Capture the cell that displays the provided text and extract its (x, y) central coordinate. 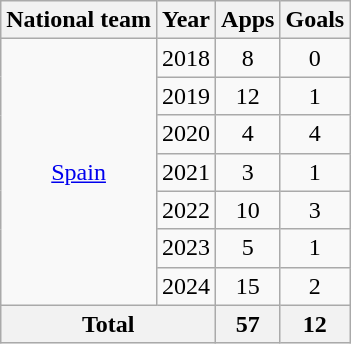
2024 (186, 286)
2019 (186, 96)
10 (248, 210)
2022 (186, 210)
Spain (79, 172)
15 (248, 286)
2018 (186, 58)
0 (315, 58)
5 (248, 248)
National team (79, 20)
2021 (186, 172)
Year (186, 20)
2023 (186, 248)
Apps (248, 20)
Goals (315, 20)
2020 (186, 134)
Total (108, 324)
57 (248, 324)
2 (315, 286)
8 (248, 58)
